Output the (x, y) coordinate of the center of the cell containing the given text.  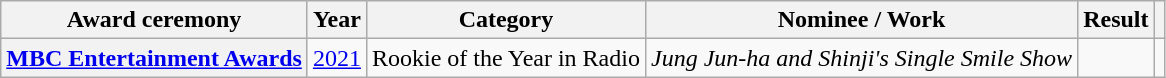
MBC Entertainment Awards (154, 58)
Rookie of the Year in Radio (506, 58)
Result (1116, 20)
Jung Jun-ha and Shinji's Single Smile Show (861, 58)
Category (506, 20)
2021 (336, 58)
Nominee / Work (861, 20)
Year (336, 20)
Award ceremony (154, 20)
